Locate the cell with the specified text and output its [x, y] center coordinate. 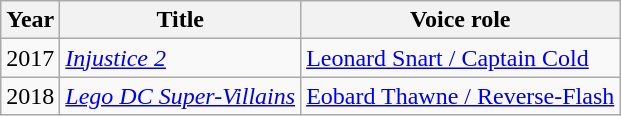
2017 [30, 58]
Year [30, 20]
Injustice 2 [180, 58]
Lego DC Super-Villains [180, 96]
Voice role [460, 20]
2018 [30, 96]
Title [180, 20]
Eobard Thawne / Reverse-Flash [460, 96]
Leonard Snart / Captain Cold [460, 58]
